Scan for the cell matching the given text and deliver its [x, y] coordinate at center. 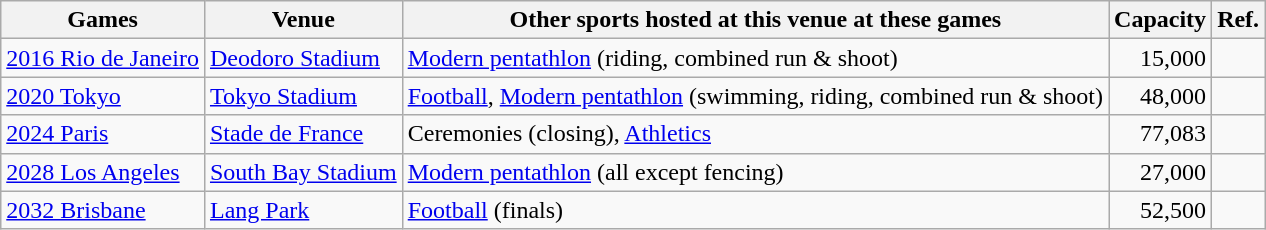
Football, Modern pentathlon (swimming, riding, combined run & shoot) [755, 96]
Other sports hosted at this venue at these games [755, 20]
Ref. [1238, 20]
Deodoro Stadium [303, 58]
77,083 [1160, 134]
Stade de France [303, 134]
Games [103, 20]
Tokyo Stadium [303, 96]
2032 Brisbane [103, 210]
South Bay Stadium [303, 172]
15,000 [1160, 58]
27,000 [1160, 172]
52,500 [1160, 210]
Modern pentathlon (riding, combined run & shoot) [755, 58]
Football (finals) [755, 210]
Lang Park [303, 210]
2024 Paris [103, 134]
2028 Los Angeles [103, 172]
Ceremonies (closing), Athletics [755, 134]
Capacity [1160, 20]
2020 Tokyo [103, 96]
2016 Rio de Janeiro [103, 58]
Modern pentathlon (all except fencing) [755, 172]
Venue [303, 20]
48,000 [1160, 96]
